Identify which cell holds the provided text, then report its (x, y) central coordinate. 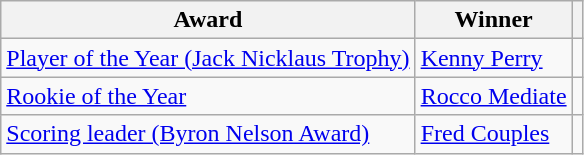
Rookie of the Year (208, 96)
Scoring leader (Byron Nelson Award) (208, 134)
Award (208, 20)
Kenny Perry (494, 58)
Rocco Mediate (494, 96)
Winner (494, 20)
Player of the Year (Jack Nicklaus Trophy) (208, 58)
Fred Couples (494, 134)
